For the text-containing cell, return its midpoint in [X, Y] coordinate format. 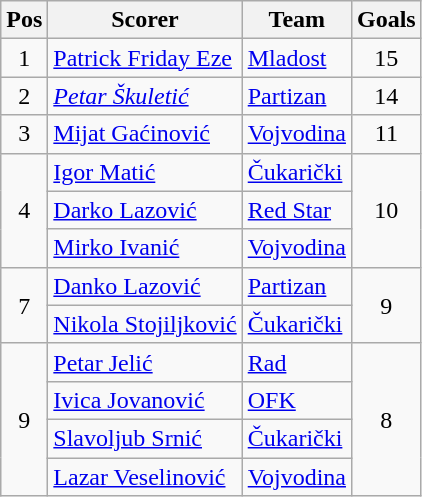
Pos [24, 20]
7 [24, 305]
1 [24, 58]
3 [24, 134]
Ivica Jovanović [145, 400]
Mladost [296, 58]
4 [24, 210]
Mijat Gaćinović [145, 134]
Red Star [296, 210]
Slavoljub Srnić [145, 438]
Lazar Veselinović [145, 477]
14 [386, 96]
Patrick Friday Eze [145, 58]
Rad [296, 362]
Petar Jelić [145, 362]
Scorer [145, 20]
Goals [386, 20]
2 [24, 96]
Igor Matić [145, 172]
10 [386, 210]
Team [296, 20]
Nikola Stojiljković [145, 324]
15 [386, 58]
8 [386, 419]
Mirko Ivanić [145, 248]
11 [386, 134]
Petar Škuletić [145, 96]
OFK [296, 400]
Darko Lazović [145, 210]
Danko Lazović [145, 286]
